Output the (X, Y) coordinate of the center of the cell containing the given text.  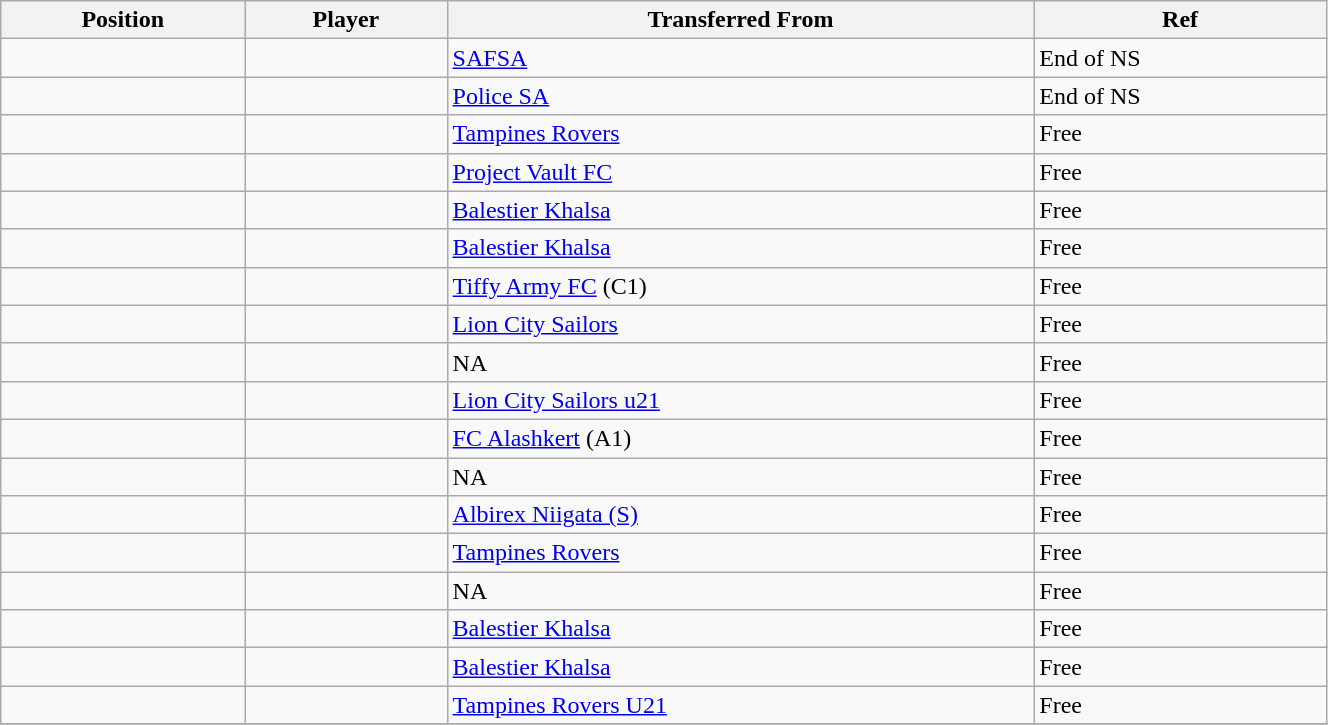
Lion City Sailors u21 (740, 400)
Position (123, 20)
SAFSA (740, 58)
Ref (1180, 20)
Tiffy Army FC (C1) (740, 286)
Tampines Rovers U21 (740, 705)
Player (346, 20)
Transferred From (740, 20)
Lion City Sailors (740, 324)
Albirex Niigata (S) (740, 515)
FC Alashkert (A1) (740, 438)
Project Vault FC (740, 172)
Police SA (740, 96)
